Return (x, y) of the center of cell containing provided text 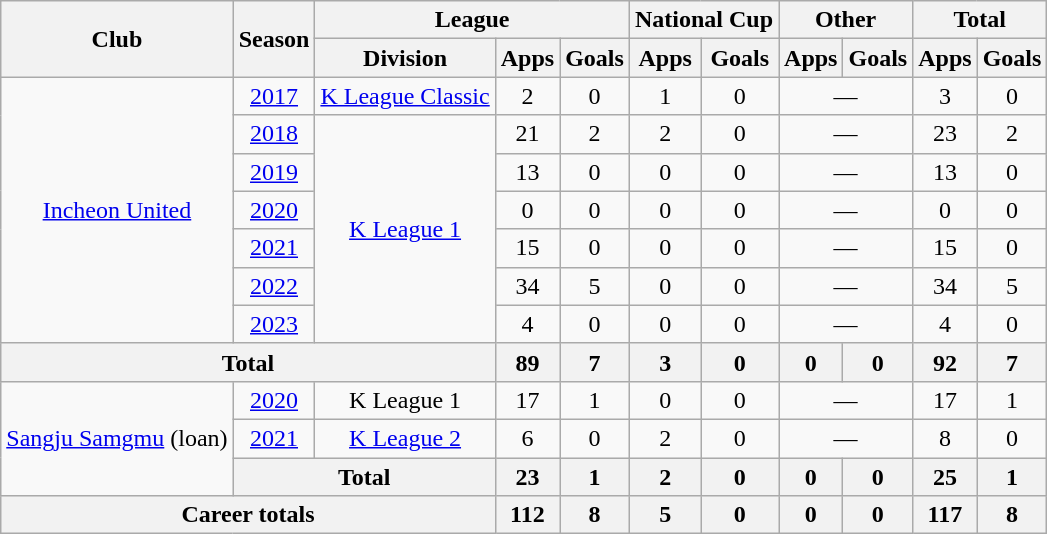
Other (846, 20)
2023 (274, 324)
Division (405, 58)
2022 (274, 286)
2017 (274, 96)
Season (274, 39)
Career totals (248, 515)
K League Classic (405, 96)
112 (527, 515)
League (472, 20)
Sangju Samgmu (loan) (117, 438)
92 (945, 362)
National Cup (704, 20)
Club (117, 39)
89 (527, 362)
117 (945, 515)
25 (945, 477)
K League 2 (405, 438)
2019 (274, 172)
Incheon United (117, 210)
2018 (274, 134)
21 (527, 134)
6 (527, 438)
